Determine the (x, y) coordinate at the center of the cell enclosing the given text.  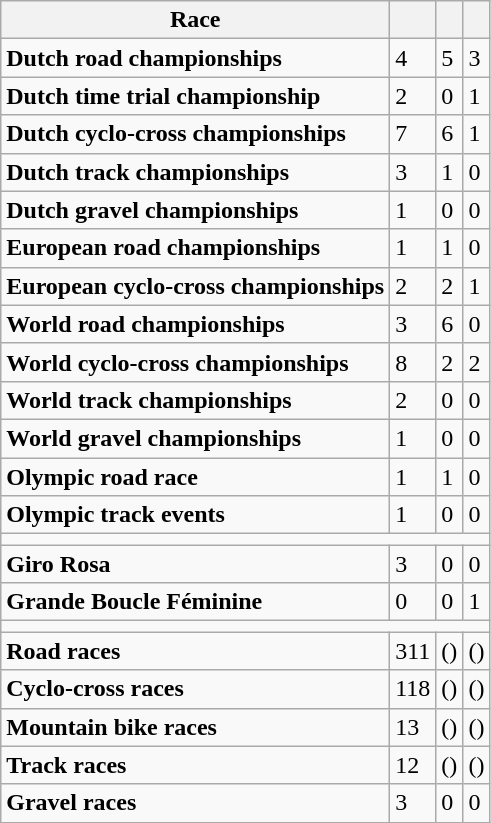
Track races (196, 765)
Road races (196, 651)
Grande Boucle Féminine (196, 602)
12 (413, 765)
Gravel races (196, 803)
311 (413, 651)
Mountain bike races (196, 727)
Olympic road race (196, 477)
Dutch track championships (196, 172)
World track championships (196, 400)
Dutch time trial championship (196, 96)
Dutch gravel championships (196, 210)
8 (413, 362)
Olympic track events (196, 515)
5 (450, 58)
World gravel championships (196, 438)
13 (413, 727)
World cyclo-cross championships (196, 362)
European cyclo-cross championships (196, 286)
4 (413, 58)
7 (413, 134)
Dutch cyclo-cross championships (196, 134)
Race (196, 20)
118 (413, 689)
World road championships (196, 324)
Cyclo-cross races (196, 689)
European road championships (196, 248)
Giro Rosa (196, 564)
Dutch road championships (196, 58)
